Output the (X, Y) coordinate of the center of the cell containing the given text.  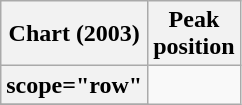
scope="row" (74, 85)
Chart (2003) (74, 34)
Peakposition (194, 34)
